Capture the cell that displays the provided text and extract its (X, Y) central coordinate. 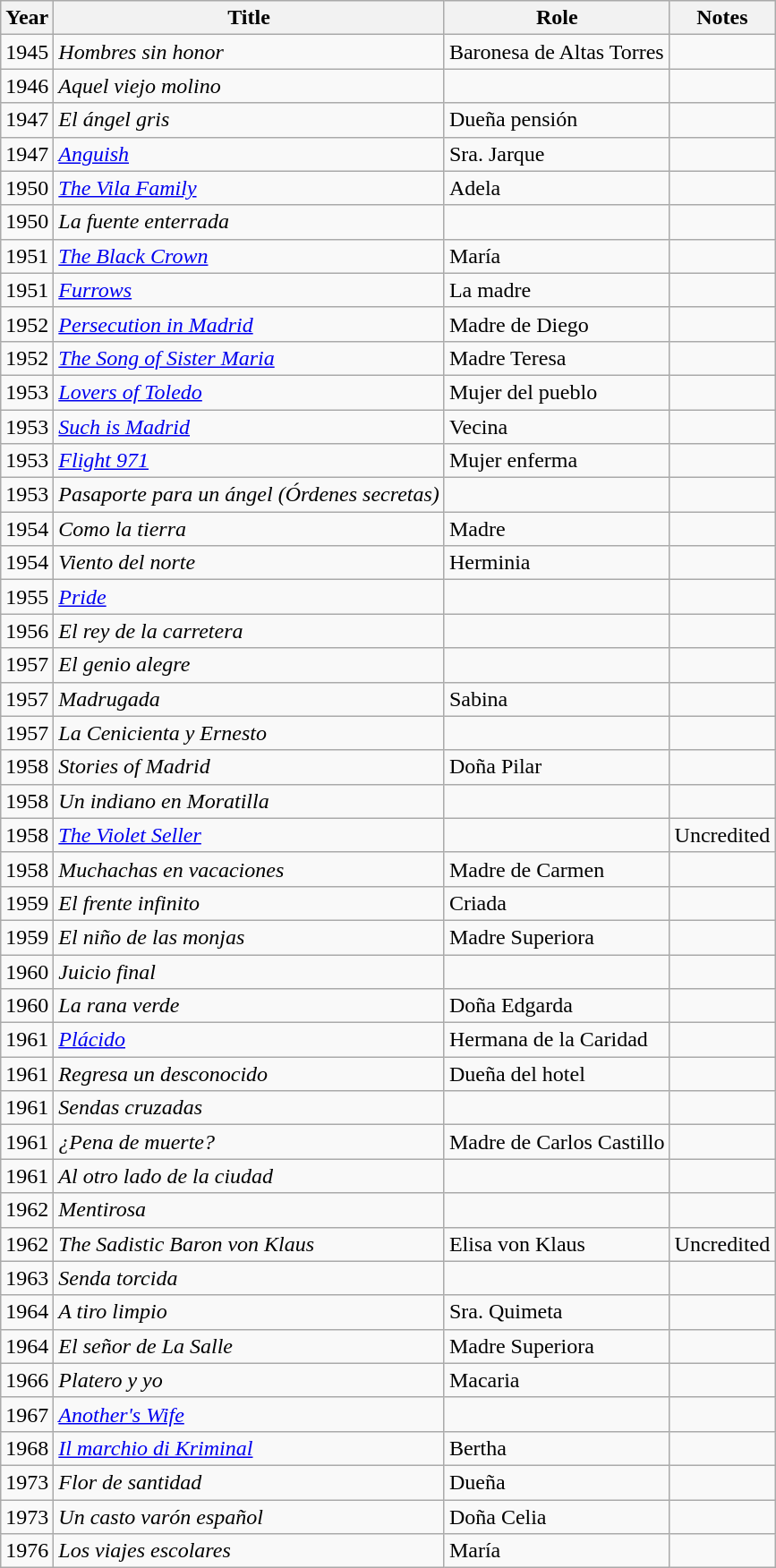
Mujer del pueblo (557, 392)
Macaria (557, 1380)
Year (27, 18)
Madrugada (249, 699)
Viento del norte (249, 563)
Pasaporte para un ángel (Órdenes secretas) (249, 495)
Furrows (249, 290)
1945 (27, 52)
Platero y yo (249, 1380)
El niño de las monjas (249, 937)
Flor de santidad (249, 1482)
Hermana de la Caridad (557, 1040)
Un casto varón español (249, 1517)
Hombres sin honor (249, 52)
El señor de La Salle (249, 1346)
Stories of Madrid (249, 767)
Sra. Quimeta (557, 1312)
Los viajes escolares (249, 1551)
Persecution in Madrid (249, 324)
Al otro lado de la ciudad (249, 1176)
Herminia (557, 563)
¿Pena de muerte? (249, 1142)
Un indiano en Moratilla (249, 801)
Senda torcida (249, 1278)
1966 (27, 1380)
Sabina (557, 699)
Il marchio di Kriminal (249, 1448)
La rana verde (249, 1006)
Such is Madrid (249, 427)
Flight 971 (249, 461)
1955 (27, 597)
Madre de Diego (557, 324)
Doña Celia (557, 1517)
Vecina (557, 427)
Pride (249, 597)
Madre de Carmen (557, 869)
Anguish (249, 154)
El rey de la carretera (249, 631)
Lovers of Toledo (249, 392)
Como la tierra (249, 529)
1967 (27, 1414)
Sra. Jarque (557, 154)
1976 (27, 1551)
The Black Crown (249, 256)
Madre (557, 529)
Doña Pilar (557, 767)
Dueña (557, 1482)
Mentirosa (249, 1210)
La Cenicienta y Ernesto (249, 733)
1963 (27, 1278)
Madre Teresa (557, 358)
La fuente enterrada (249, 222)
Title (249, 18)
El genio alegre (249, 665)
Mujer enferma (557, 461)
A tiro limpio (249, 1312)
Aquel viejo molino (249, 86)
Bertha (557, 1448)
The Song of Sister Maria (249, 358)
Sendas cruzadas (249, 1108)
Doña Edgarda (557, 1006)
1956 (27, 631)
Juicio final (249, 971)
Elisa von Klaus (557, 1244)
El ángel gris (249, 120)
Another's Wife (249, 1414)
The Vila Family (249, 188)
1946 (27, 86)
The Sadistic Baron von Klaus (249, 1244)
1968 (27, 1448)
Adela (557, 188)
El frente infinito (249, 903)
Dueña pensión (557, 120)
Regresa un desconocido (249, 1074)
Baronesa de Altas Torres (557, 52)
Madre de Carlos Castillo (557, 1142)
La madre (557, 290)
Notes (722, 18)
Criada (557, 903)
Role (557, 18)
Dueña del hotel (557, 1074)
The Violet Seller (249, 835)
Plácido (249, 1040)
Muchachas en vacaciones (249, 869)
